Find where the given text appears and provide that cell's center as (X, Y) coordinate. 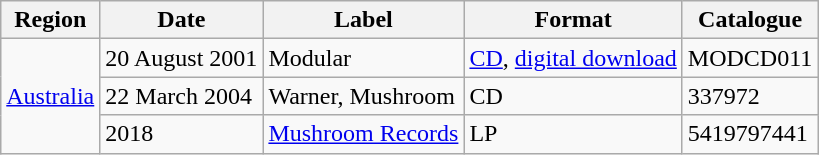
2018 (182, 134)
5419797441 (750, 134)
Australia (50, 96)
337972 (750, 96)
Modular (364, 58)
22 March 2004 (182, 96)
Region (50, 20)
Mushroom Records (364, 134)
20 August 2001 (182, 58)
Warner, Mushroom (364, 96)
CD (573, 96)
MODCD011 (750, 58)
LP (573, 134)
Label (364, 20)
Format (573, 20)
CD, digital download (573, 58)
Catalogue (750, 20)
Date (182, 20)
